Search for the cell housing the specified text and yield its [x, y] center coordinate. 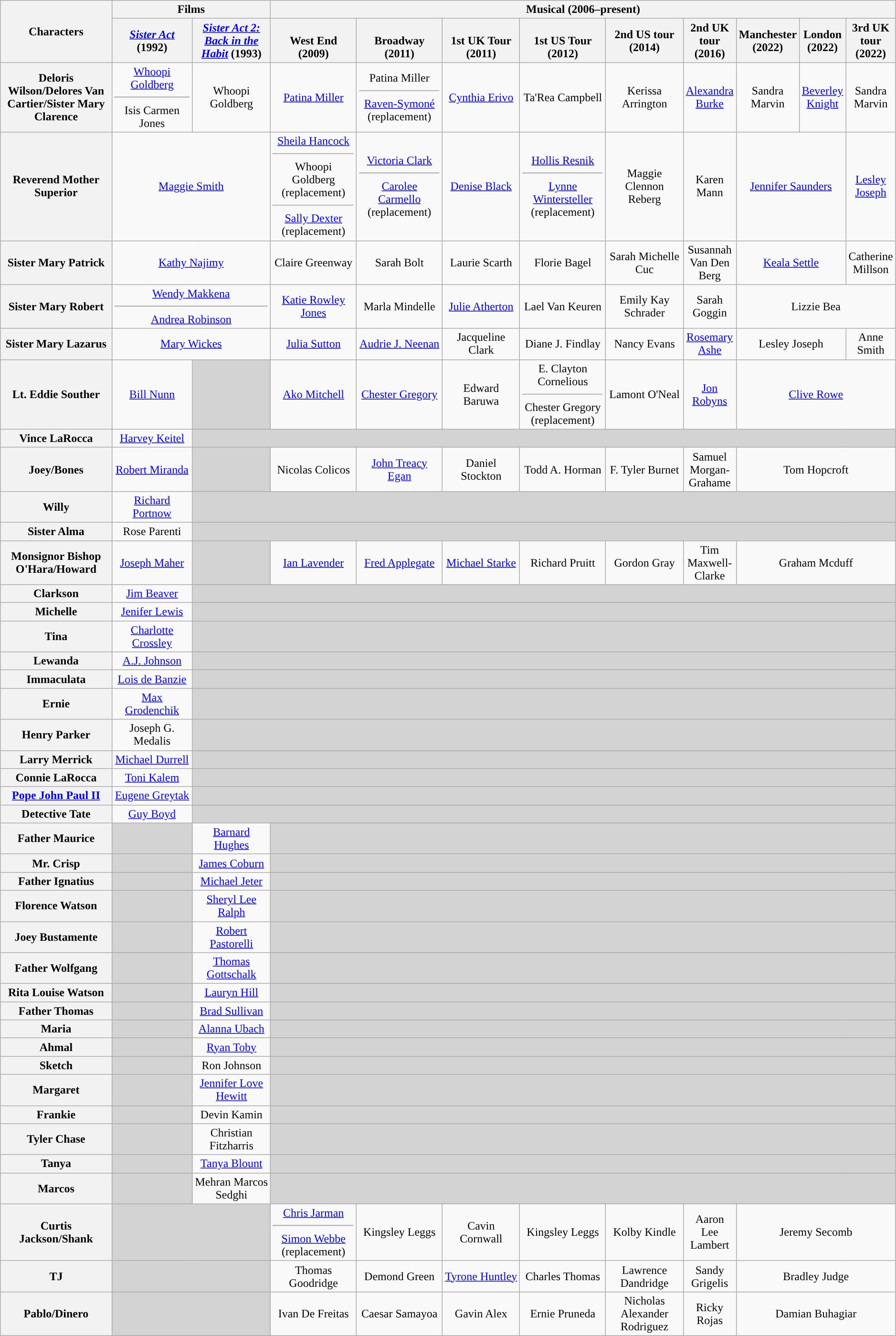
James Coburn [232, 863]
Sister Mary Robert [56, 306]
Fred Applegate [400, 562]
Audrie J. Neenan [400, 344]
Cynthia Erivo [481, 97]
2nd US tour (2014) [644, 41]
Karen Mann [709, 186]
Charles Thomas [563, 1276]
A.J. Johnson [152, 661]
Chris JarmanSimon Webbe (replacement) [314, 1232]
Detective Tate [56, 814]
Richard Pruitt [563, 562]
Laurie Scarth [481, 263]
Lawrence Dandridge [644, 1276]
Sheila HancockWhoopi Goldberg (replacement)Sally Dexter (replacement) [314, 186]
Father Maurice [56, 838]
Thomas Gottschalk [232, 968]
Manchester (2022) [768, 41]
Marla Mindelle [400, 306]
Sheryl Lee Ralph [232, 906]
Alanna Ubach [232, 1029]
Sketch [56, 1065]
Ahmal [56, 1047]
Films [191, 10]
Lamont O'Neal [644, 394]
Toni Kalem [152, 778]
Thomas Goodridge [314, 1276]
Tyler Chase [56, 1139]
Beverley Knight [822, 97]
Catherine Millson [871, 263]
Barnard Hughes [232, 838]
Monsignor Bishop O'Hara/Howard [56, 562]
Lewanda [56, 661]
Rose Parenti [152, 531]
Devin Kamin [232, 1115]
Wendy MakkenaAndrea Robinson [191, 306]
Ian Lavender [314, 562]
Joseph G. Medalis [152, 735]
Susannah Van Den Berg [709, 263]
Kerissa Arrington [644, 97]
Clarkson [56, 594]
Rita Louise Watson [56, 993]
3rd UK tour (2022) [871, 41]
Tanya Blount [232, 1164]
Larry Merrick [56, 759]
Immaculata [56, 679]
Pope John Paul II [56, 796]
Florence Watson [56, 906]
Ako Mitchell [314, 394]
Damian Buhagiar [816, 1314]
Margaret [56, 1090]
Keala Settle [791, 263]
Ron Johnson [232, 1065]
Brad Sullivan [232, 1011]
Joey/Bones [56, 469]
Caesar Samayoa [400, 1314]
Sarah Bolt [400, 263]
Gordon Gray [644, 562]
Michael Jeter [232, 881]
Julia Sutton [314, 344]
Reverend Mother Superior [56, 186]
Jeremy Secomb [816, 1232]
Eugene Greytak [152, 796]
Vince LaRocca [56, 438]
Mr. Crisp [56, 863]
Alexandra Burke [709, 97]
Kathy Najimy [191, 263]
Robert Miranda [152, 469]
Robert Pastorelli [232, 936]
Katie Rowley Jones [314, 306]
Mehran Marcos Sedghi [232, 1189]
Ta'Rea Campbell [563, 97]
Charlotte Crossley [152, 637]
Jon Robyns [709, 394]
Claire Greenway [314, 263]
1st UK Tour (2011) [481, 41]
Jennifer Saunders [791, 186]
Bradley Judge [816, 1276]
Father Thomas [56, 1011]
Florie Bagel [563, 263]
Denise Black [481, 186]
Mary Wickes [191, 344]
Richard Portnow [152, 507]
Father Ignatius [56, 881]
Jennifer Love Hewitt [232, 1090]
Ryan Toby [232, 1047]
Tina [56, 637]
Michael Durrell [152, 759]
Sister Mary Lazarus [56, 344]
Musical (2006–present) [583, 10]
Patina MillerRaven-Symoné (replacement) [400, 97]
Patina Miller [314, 97]
Joey Bustamente [56, 936]
Marcos [56, 1189]
Jacqueline Clark [481, 344]
Sister Act (1992) [152, 41]
Lizzie Bea [816, 306]
Tyrone Huntley [481, 1276]
Chester Gregory [400, 394]
Curtis Jackson/Shank [56, 1232]
London (2022) [822, 41]
Sister Alma [56, 531]
Daniel Stockton [481, 469]
Edward Baruwa [481, 394]
Nancy Evans [644, 344]
Deloris Wilson/Delores Van Cartier/Sister Mary Clarence [56, 97]
Guy Boyd [152, 814]
Kolby Kindle [644, 1232]
Nicolas Colicos [314, 469]
Samuel Morgan-Grahame [709, 469]
Harvey Keitel [152, 438]
Diane J. Findlay [563, 344]
Rosemary Ashe [709, 344]
Lois de Banzie [152, 679]
Julie Atherton [481, 306]
Maggie Smith [191, 186]
Nicholas Alexander Rodriguez [644, 1314]
Broadway (2011) [400, 41]
Henry Parker [56, 735]
Lauryn Hill [232, 993]
Father Wolfgang [56, 968]
Frankie [56, 1115]
1st US Tour (2012) [563, 41]
Jim Beaver [152, 594]
Graham Mcduff [816, 562]
Clive Rowe [816, 394]
Tanya [56, 1164]
Ricky Rojas [709, 1314]
Emily Kay Schrader [644, 306]
Ernie [56, 704]
Sister Act 2: Back in the Habit (1993) [232, 41]
John Treacy Egan [400, 469]
F. Tyler Burnet [644, 469]
Max Grodenchik [152, 704]
Willy [56, 507]
Connie LaRocca [56, 778]
Pablo/Dinero [56, 1314]
2nd UK tour (2016) [709, 41]
Gavin Alex [481, 1314]
Tom Hopcroft [816, 469]
Whoopi GoldbergIsis Carmen Jones [152, 97]
Sandy Grigelis [709, 1276]
Whoopi Goldberg [232, 97]
Aaron Lee Lambert [709, 1232]
Victoria ClarkCarolee Carmello (replacement) [400, 186]
Michelle [56, 612]
Jenifer Lewis [152, 612]
Cavin Cornwall [481, 1232]
Bill Nunn [152, 394]
West End (2009) [314, 41]
Tim Maxwell-Clarke [709, 562]
Maria [56, 1029]
Ivan De Freitas [314, 1314]
Anne Smith [871, 344]
Todd A. Horman [563, 469]
Hollis ResnikLynne Wintersteller (replacement) [563, 186]
Lt. Eddie Souther [56, 394]
Joseph Maher [152, 562]
Lael Van Keuren [563, 306]
Christian Fitzharris [232, 1139]
TJ [56, 1276]
Demond Green [400, 1276]
Sister Mary Patrick [56, 263]
Sarah Michelle Cuc [644, 263]
Characters [56, 32]
Maggie Clennon Reberg [644, 186]
E. Clayton CorneliousChester Gregory (replacement) [563, 394]
Michael Starke [481, 562]
Sarah Goggin [709, 306]
Ernie Pruneda [563, 1314]
